Return (x, y) of the center of cell containing provided text 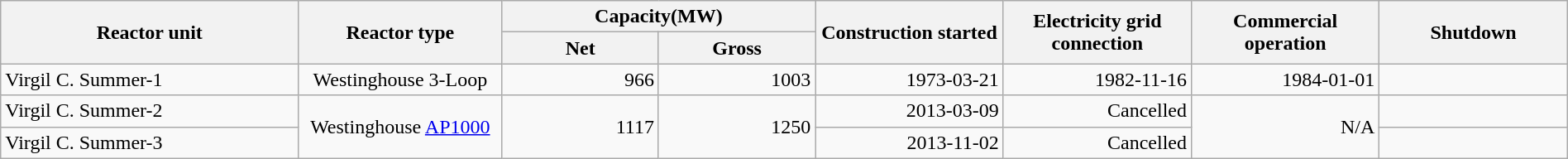
Virgil C. Summer-1 (150, 79)
Commercial operation (1285, 32)
N/A (1285, 127)
Capacity(MW) (658, 17)
2013-03-09 (910, 111)
966 (581, 79)
1984-01-01 (1285, 79)
Virgil C. Summer-2 (150, 111)
1973-03-21 (910, 79)
Reactor unit (150, 32)
Electricity grid connection (1097, 32)
2013-11-02 (910, 142)
Westinghouse 3-Loop (400, 79)
Gross (736, 48)
Reactor type (400, 32)
Shutdown (1474, 32)
1117 (581, 127)
1250 (736, 127)
1003 (736, 79)
Virgil C. Summer-3 (150, 142)
Construction started (910, 32)
Westinghouse AP1000 (400, 127)
Net (581, 48)
1982-11-16 (1097, 79)
